Capture the cell that displays the provided text and extract its (X, Y) central coordinate. 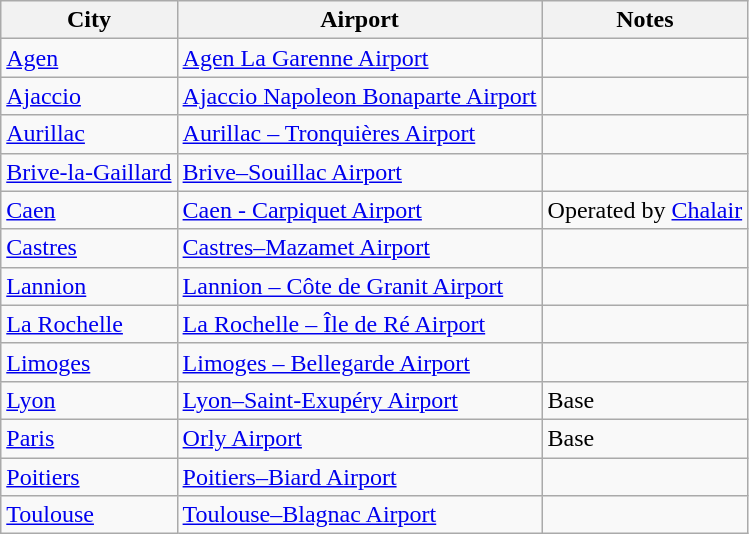
Lannion – Côte de Granit Airport (360, 286)
Brive–Souillac Airport (360, 172)
Limoges (89, 362)
Limoges – Bellegarde Airport (360, 362)
Lyon (89, 400)
Paris (89, 438)
Orly Airport (360, 438)
Caen (89, 210)
Lyon–Saint-Exupéry Airport (360, 400)
La Rochelle (89, 324)
Poitiers–Biard Airport (360, 477)
Aurillac – Tronquières Airport (360, 134)
Lannion (89, 286)
Toulouse–Blagnac Airport (360, 515)
Agen La Garenne Airport (360, 58)
Brive-la-Gaillard (89, 172)
Ajaccio (89, 96)
Caen - Carpiquet Airport (360, 210)
Notes (645, 20)
Airport (360, 20)
Poitiers (89, 477)
Operated by Chalair (645, 210)
Agen (89, 58)
Castres–Mazamet Airport (360, 248)
City (89, 20)
Aurillac (89, 134)
Toulouse (89, 515)
Castres (89, 248)
Ajaccio Napoleon Bonaparte Airport (360, 96)
La Rochelle – Île de Ré Airport (360, 324)
